Detect which cell encompasses the target text, then output its (X, Y) center coordinate. 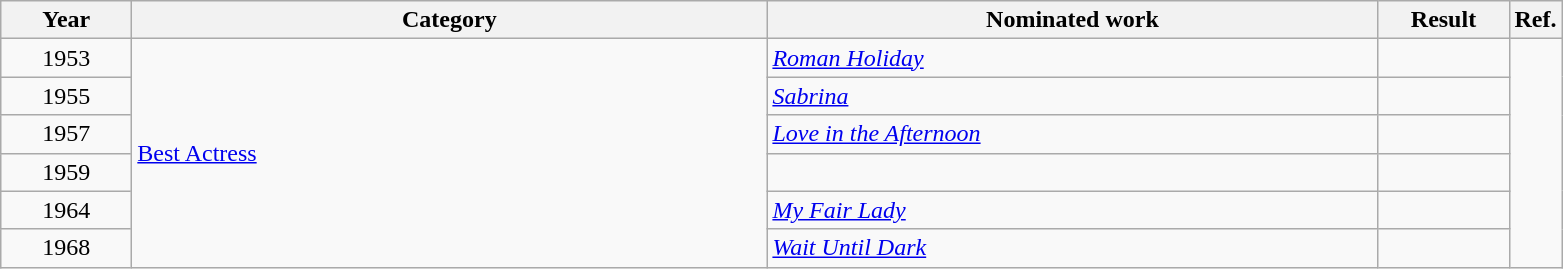
Year (66, 20)
1957 (66, 134)
Nominated work (1072, 20)
1955 (66, 96)
1959 (66, 172)
Roman Holiday (1072, 58)
1953 (66, 58)
Love in the Afternoon (1072, 134)
1968 (66, 248)
My Fair Lady (1072, 210)
Sabrina (1072, 96)
Best Actress (450, 153)
1964 (66, 210)
Category (450, 20)
Result (1444, 20)
Ref. (1536, 20)
Wait Until Dark (1072, 248)
